Search for the cell housing the specified text and yield its (x, y) center coordinate. 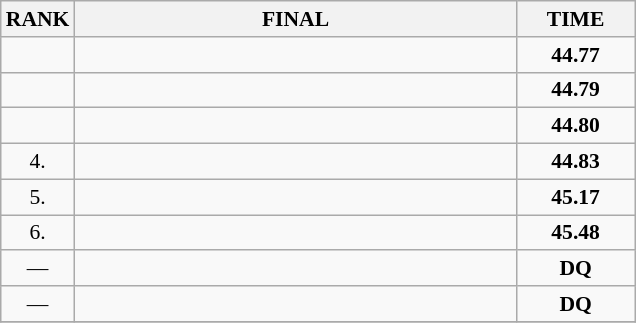
44.79 (576, 90)
44.83 (576, 162)
6. (38, 233)
RANK (38, 19)
44.77 (576, 55)
FINAL (295, 19)
44.80 (576, 126)
45.48 (576, 233)
TIME (576, 19)
45.17 (576, 197)
5. (38, 197)
4. (38, 162)
